Extract the (X, Y) coordinate from the center of the cell holding the provided text.  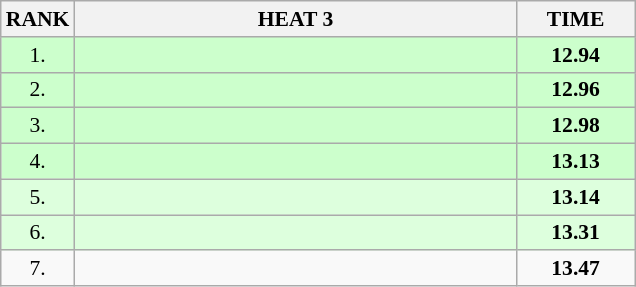
12.94 (576, 55)
TIME (576, 19)
1. (38, 55)
3. (38, 126)
6. (38, 233)
HEAT 3 (295, 19)
12.96 (576, 90)
5. (38, 197)
RANK (38, 19)
13.14 (576, 197)
2. (38, 90)
13.47 (576, 269)
4. (38, 162)
12.98 (576, 126)
13.13 (576, 162)
7. (38, 269)
13.31 (576, 233)
